Search for the cell housing the specified text and yield its (x, y) center coordinate. 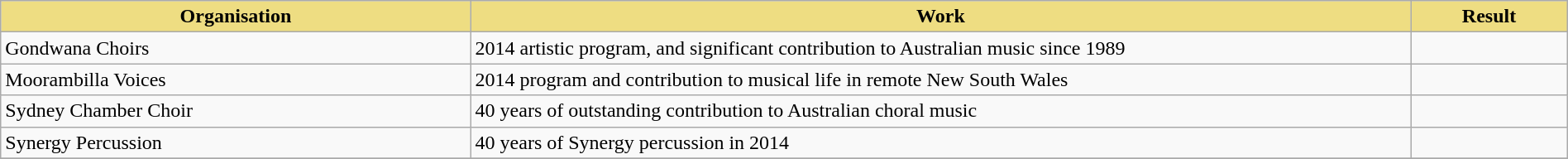
40 years of Synergy percussion in 2014 (941, 142)
Result (1489, 17)
Moorambilla Voices (236, 79)
Organisation (236, 17)
Gondwana Choirs (236, 48)
2014 artistic program, and significant contribution to Australian music since 1989 (941, 48)
Synergy Percussion (236, 142)
Work (941, 17)
Sydney Chamber Choir (236, 111)
40 years of outstanding contribution to Australian choral music (941, 111)
2014 program and contribution to musical life in remote New South Wales (941, 79)
